Return the (x, y) coordinate for the center point of the cell that contains the specified text.  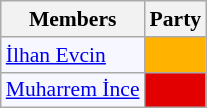
Muharrem İnce (73, 90)
Members (73, 19)
Party (176, 19)
İlhan Evcin (73, 55)
